Return the (X, Y) coordinate for the center point of the cell that contains the specified text.  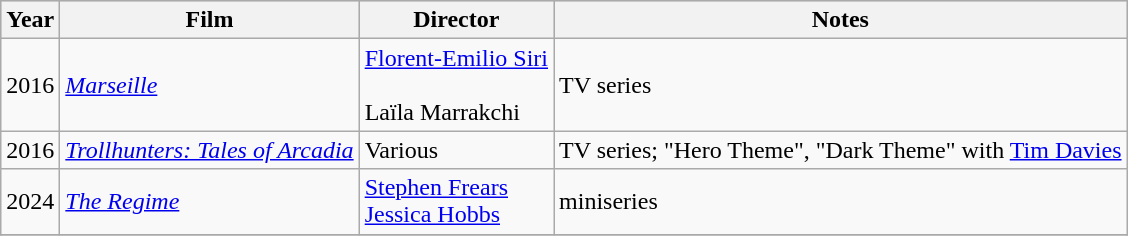
Stephen FrearsJessica Hobbs (456, 202)
Florent-Emilio SiriLaïla Marrakchi (456, 85)
Marseille (210, 85)
Year (30, 20)
The Regime (210, 202)
2024 (30, 202)
Various (456, 150)
Notes (841, 20)
miniseries (841, 202)
TV series (841, 85)
Film (210, 20)
TV series; "Hero Theme", "Dark Theme" with Tim Davies (841, 150)
Director (456, 20)
Trollhunters: Tales of Arcadia (210, 150)
